Locate the cell with the specified text and output its (x, y) center coordinate. 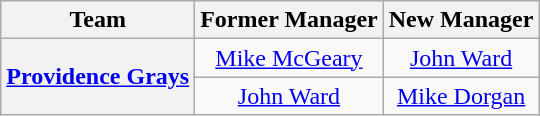
Mike Dorgan (461, 96)
Former Manager (290, 20)
Team (98, 20)
Mike McGeary (290, 58)
New Manager (461, 20)
Providence Grays (98, 77)
